Determine the (x, y) coordinate at the center of the cell enclosing the given text.  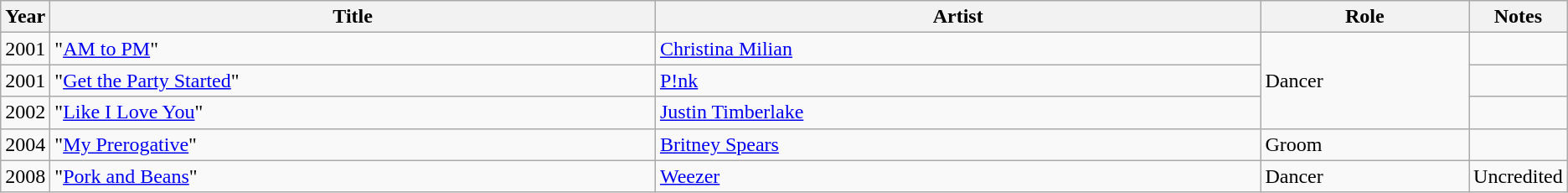
Uncredited (1519, 176)
Christina Milian (957, 49)
Britney Spears (957, 144)
"AM to PM" (353, 49)
"Like I Love You" (353, 112)
Justin Timberlake (957, 112)
2008 (25, 176)
Role (1365, 17)
2004 (25, 144)
"Pork and Beans" (353, 176)
Weezer (957, 176)
"Get the Party Started" (353, 81)
Artist (957, 17)
Notes (1519, 17)
P!nk (957, 81)
2002 (25, 112)
"My Prerogative" (353, 144)
Groom (1365, 144)
Year (25, 17)
Title (353, 17)
